Locate the cell with the specified text and output its (x, y) center coordinate. 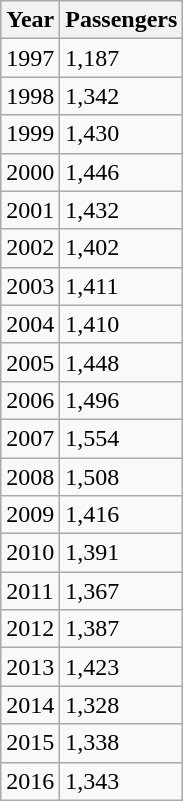
2010 (30, 553)
1,402 (122, 248)
1997 (30, 58)
1999 (30, 134)
1,410 (122, 324)
1,508 (122, 477)
1998 (30, 96)
1,391 (122, 553)
2016 (30, 781)
2002 (30, 248)
1,554 (122, 438)
2012 (30, 629)
2004 (30, 324)
1,448 (122, 362)
1,342 (122, 96)
2000 (30, 172)
2008 (30, 477)
1,446 (122, 172)
1,496 (122, 400)
1,416 (122, 515)
1,411 (122, 286)
1,343 (122, 781)
2001 (30, 210)
2007 (30, 438)
2013 (30, 667)
2015 (30, 743)
1,338 (122, 743)
2009 (30, 515)
1,328 (122, 705)
1,387 (122, 629)
2014 (30, 705)
2005 (30, 362)
2006 (30, 400)
1,187 (122, 58)
1,430 (122, 134)
2003 (30, 286)
1,423 (122, 667)
Passengers (122, 20)
1,367 (122, 591)
2011 (30, 591)
Year (30, 20)
1,432 (122, 210)
